Scan for the cell matching the given text and deliver its [x, y] coordinate at center. 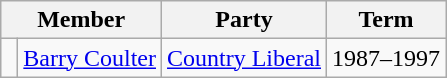
Country Liberal [244, 58]
Barry Coulter [90, 58]
Party [244, 20]
Term [386, 20]
Member [82, 20]
1987–1997 [386, 58]
